Find where the given text appears and provide that cell's center as (x, y) coordinate. 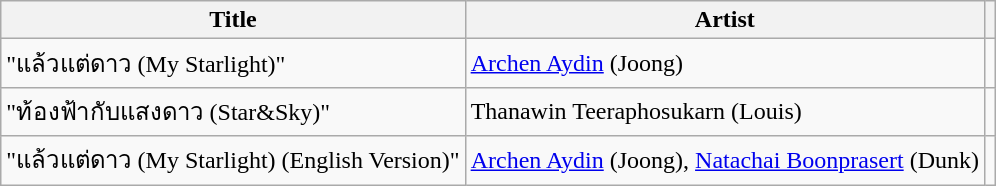
Thanawin Teeraphosukarn (Louis) (724, 112)
"แล้วแต่ดาว (My Starlight)" (233, 64)
"แล้วแต่ดาว (My Starlight) (English Version)" (233, 160)
"ท้องฟ้ากับแสงดาว (Star&Sky)" (233, 112)
Artist (724, 20)
Archen Aydin (Joong), Natachai Boonprasert (Dunk) (724, 160)
Title (233, 20)
Archen Aydin (Joong) (724, 64)
